Scan for the cell matching the given text and deliver its [X, Y] coordinate at center. 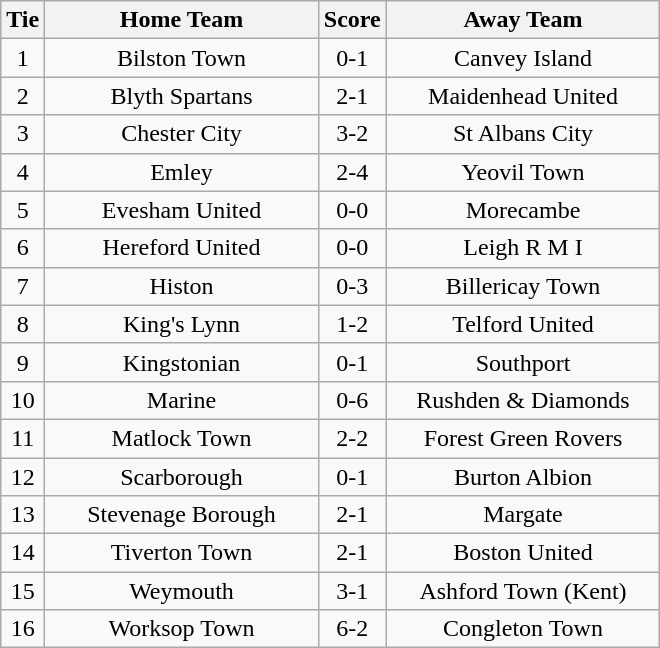
1-2 [352, 324]
11 [23, 438]
Ashford Town (Kent) [523, 591]
9 [23, 362]
Boston United [523, 553]
7 [23, 286]
Blyth Spartans [182, 96]
Yeovil Town [523, 172]
Telford United [523, 324]
Bilston Town [182, 58]
6 [23, 248]
13 [23, 515]
Evesham United [182, 210]
Morecambe [523, 210]
Canvey Island [523, 58]
Worksop Town [182, 629]
Hereford United [182, 248]
0-6 [352, 400]
King's Lynn [182, 324]
Maidenhead United [523, 96]
3-1 [352, 591]
Scarborough [182, 477]
Matlock Town [182, 438]
2-4 [352, 172]
4 [23, 172]
2-2 [352, 438]
Score [352, 20]
Congleton Town [523, 629]
Leigh R M I [523, 248]
14 [23, 553]
12 [23, 477]
1 [23, 58]
2 [23, 96]
3-2 [352, 134]
Home Team [182, 20]
16 [23, 629]
Chester City [182, 134]
Kingstonian [182, 362]
Marine [182, 400]
Emley [182, 172]
Histon [182, 286]
5 [23, 210]
8 [23, 324]
Burton Albion [523, 477]
Southport [523, 362]
Forest Green Rovers [523, 438]
15 [23, 591]
3 [23, 134]
Tie [23, 20]
6-2 [352, 629]
St Albans City [523, 134]
Weymouth [182, 591]
Rushden & Diamonds [523, 400]
Away Team [523, 20]
0-3 [352, 286]
Stevenage Borough [182, 515]
Tiverton Town [182, 553]
10 [23, 400]
Margate [523, 515]
Billericay Town [523, 286]
